Detect which cell encompasses the target text, then output its (x, y) center coordinate. 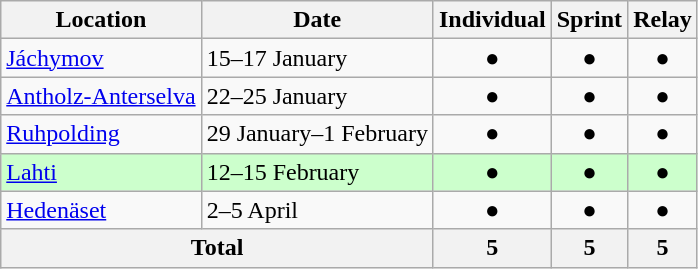
Jáchymov (101, 58)
22–25 January (317, 96)
Ruhpolding (101, 134)
29 January–1 February (317, 134)
Date (317, 20)
Location (101, 20)
Individual (492, 20)
Relay (663, 20)
Sprint (589, 20)
2–5 April (317, 210)
Total (218, 248)
Antholz-Anterselva (101, 96)
Lahti (101, 172)
Hedenäset (101, 210)
15–17 January (317, 58)
12–15 February (317, 172)
